Return the [x, y] coordinate for the center point of the cell that contains the specified text.  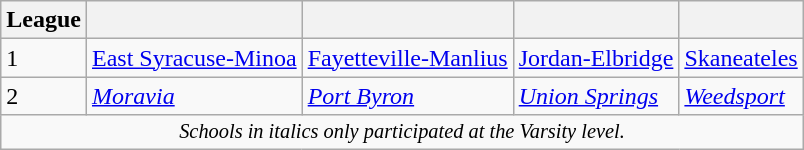
2 [44, 96]
Union Springs [596, 96]
Fayetteville-Manlius [408, 58]
Weedsport [741, 96]
Port Byron [408, 96]
Skaneateles [741, 58]
League [44, 20]
Schools in italics only participated at the Varsity level. [402, 132]
Jordan-Elbridge [596, 58]
1 [44, 58]
Moravia [194, 96]
East Syracuse-Minoa [194, 58]
